Return [X, Y] of the center of cell containing provided text 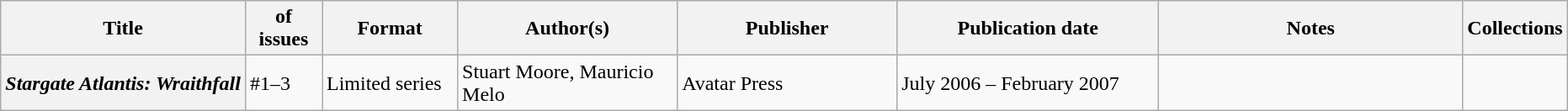
Stuart Moore, Mauricio Melo [567, 82]
Collections [1515, 29]
Publication date [1029, 29]
Limited series [389, 82]
Publisher [788, 29]
Notes [1311, 29]
Author(s) [567, 29]
Avatar Press [788, 82]
Title [123, 29]
Stargate Atlantis: Wraithfall [123, 82]
#1–3 [283, 82]
of issues [283, 29]
Format [389, 29]
July 2006 – February 2007 [1029, 82]
